Locate the cell with the specified text and output its [x, y] center coordinate. 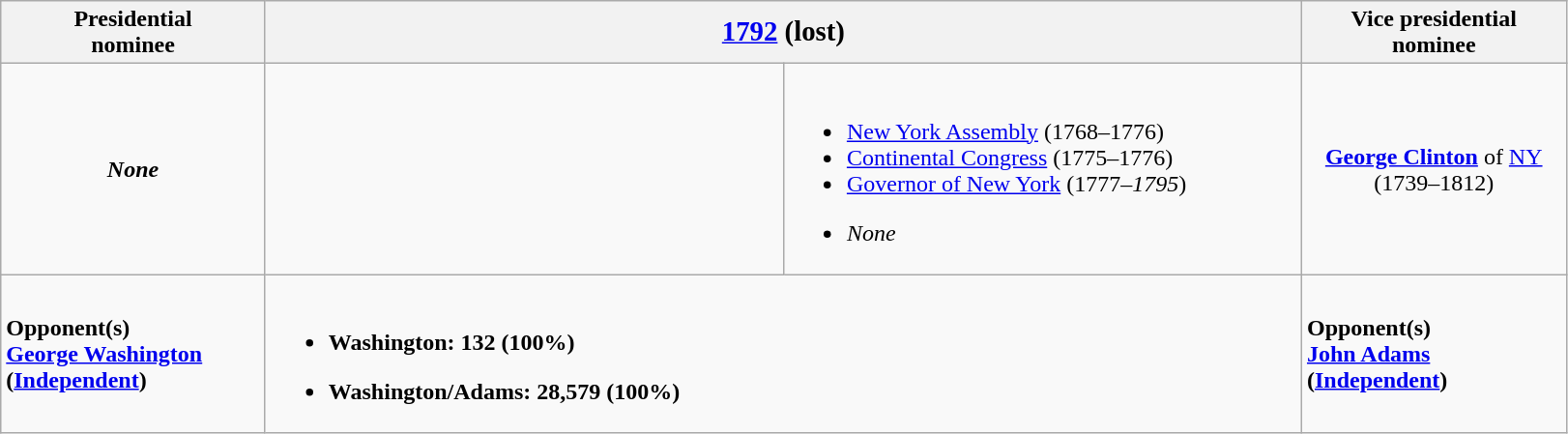
New York Assembly (1768–1776)Continental Congress (1775–1776)Governor of New York (1777–1795)None [1042, 169]
1792 (lost) [783, 33]
Presidentialnominee [133, 33]
Vice presidentialnominee [1434, 33]
None [133, 169]
George Clinton of NY(1739–1812) [1434, 169]
Opponent(s)George Washington (Independent) [133, 354]
Washington: 132 (100%)Washington/Adams: 28,579 (100%) [783, 354]
Opponent(s)John Adams (Independent) [1434, 354]
